From the cell containing the given text, extract its center point as (x, y) coordinate. 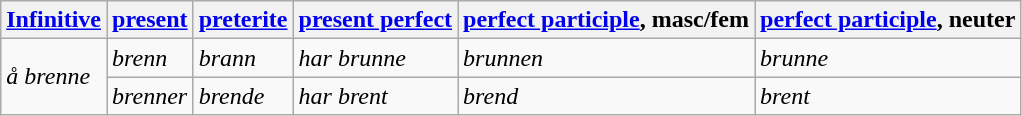
Infinitive (54, 20)
å brenne (54, 77)
brunnen (606, 58)
brende (243, 96)
brenn (150, 58)
brend (606, 96)
perfect participle, neuter (888, 20)
brent (888, 96)
brann (243, 58)
brunne (888, 58)
perfect participle, masc/fem (606, 20)
har brunne (376, 58)
present (150, 20)
har brent (376, 96)
preterite (243, 20)
brenner (150, 96)
present perfect (376, 20)
